Return (X, Y) of the center of cell containing provided text 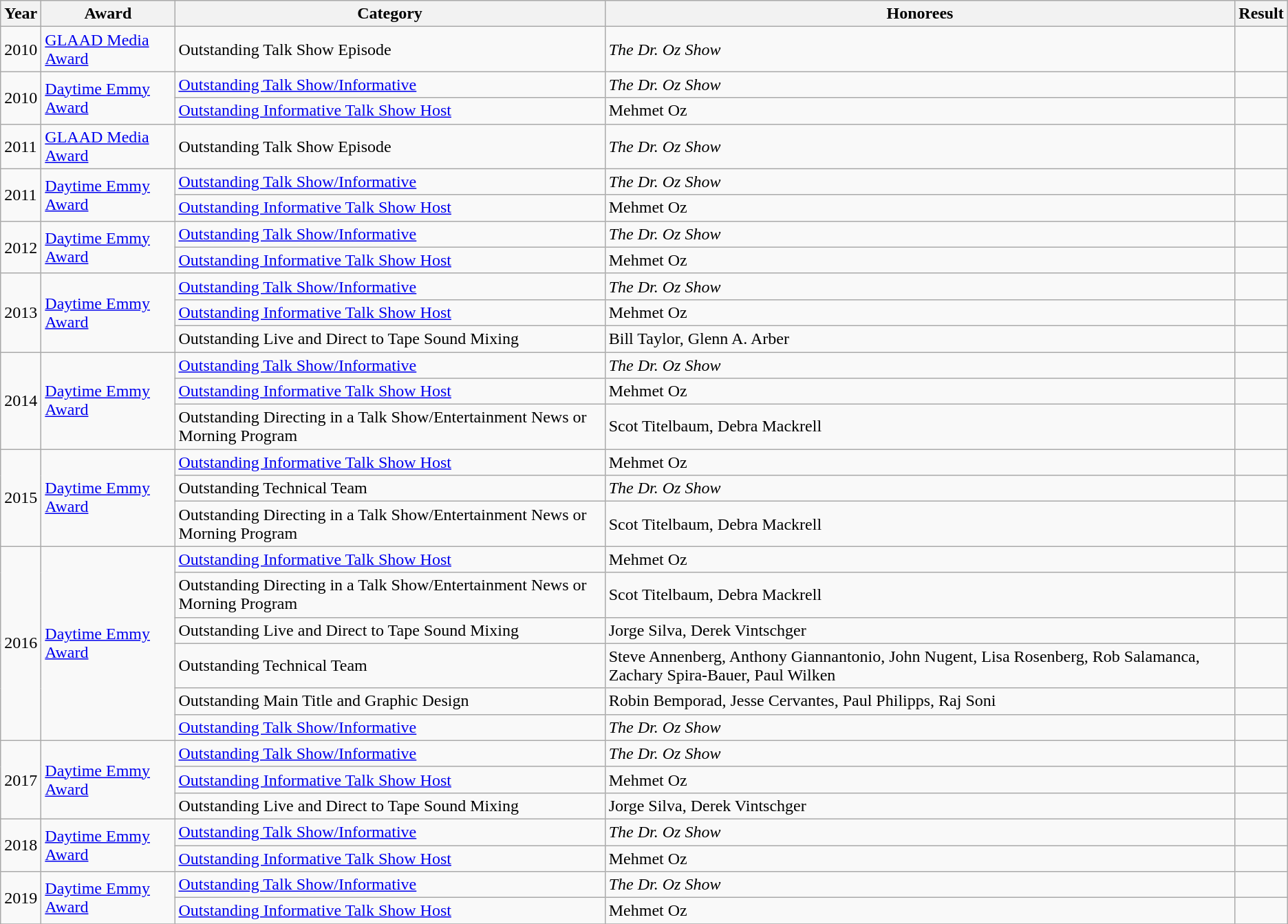
2014 (21, 400)
Outstanding Main Title and Graphic Design (389, 701)
Honorees (920, 14)
Category (389, 14)
2012 (21, 247)
2019 (21, 898)
2018 (21, 845)
Award (108, 14)
Steve Annenberg, Anthony Giannantonio, John Nugent, Lisa Rosenberg, Rob Salamanca, Zachary Spira-Bauer, Paul Wilken (920, 666)
Robin Bemporad, Jesse Cervantes, Paul Philipps, Raj Soni (920, 701)
2013 (21, 312)
2017 (21, 780)
Year (21, 14)
Result (1261, 14)
Bill Taylor, Glenn A. Arber (920, 339)
2016 (21, 643)
2015 (21, 498)
